Output the [X, Y] coordinate of the center of the cell containing the given text.  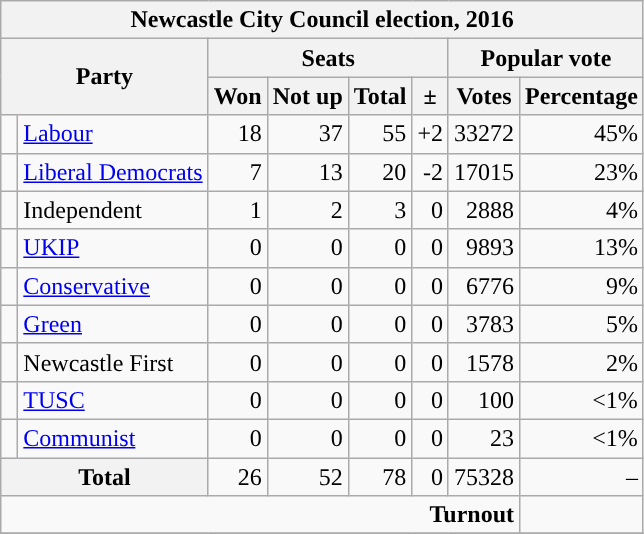
13% [582, 248]
78 [380, 477]
37 [308, 134]
+2 [430, 134]
26 [238, 477]
7 [238, 172]
UKIP [113, 248]
2% [582, 362]
100 [484, 400]
Votes [484, 96]
9% [582, 286]
3 [380, 210]
3783 [484, 324]
6776 [484, 286]
Newcastle City Council election, 2016 [322, 20]
75328 [484, 477]
55 [380, 134]
Won [238, 96]
Seats [328, 58]
Liberal Democrats [113, 172]
17015 [484, 172]
4% [582, 210]
± [430, 96]
Conservative [113, 286]
20 [380, 172]
Not up [308, 96]
23 [484, 438]
-2 [430, 172]
1 [238, 210]
Newcastle First [113, 362]
Popular vote [546, 58]
Labour [113, 134]
Communist [113, 438]
Party [104, 77]
23% [582, 172]
13 [308, 172]
Percentage [582, 96]
9893 [484, 248]
2888 [484, 210]
33272 [484, 134]
TUSC [113, 400]
Green [113, 324]
18 [238, 134]
Turnout [260, 515]
Independent [113, 210]
1578 [484, 362]
52 [308, 477]
– [582, 477]
5% [582, 324]
2 [308, 210]
45% [582, 134]
